Detect which cell encompasses the target text, then output its [X, Y] center coordinate. 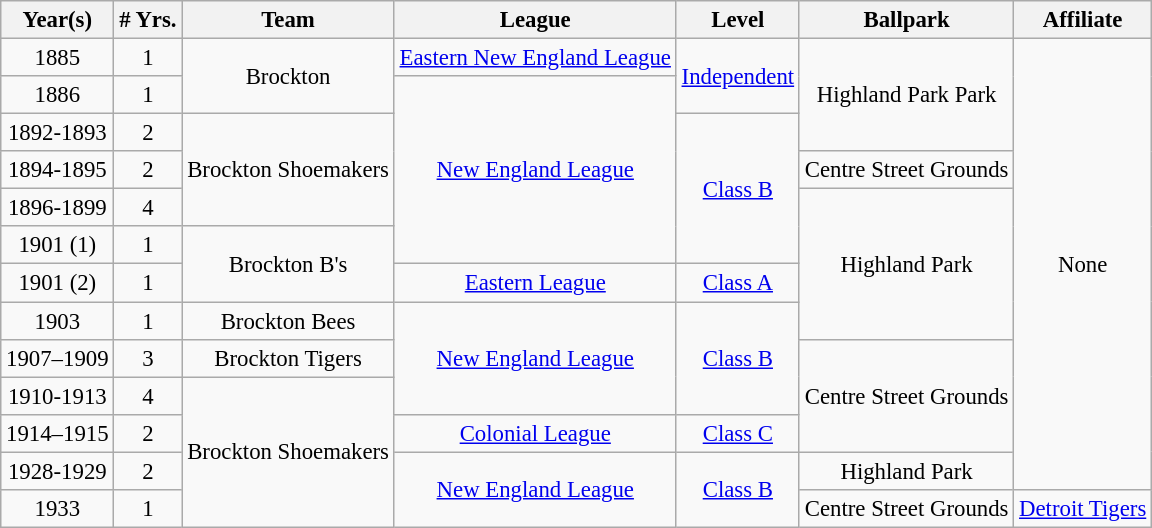
Ballpark [906, 20]
Independent [738, 76]
1907–1909 [58, 358]
1933 [58, 509]
Eastern League [535, 283]
1894-1895 [58, 170]
1892-1893 [58, 133]
1928-1929 [58, 471]
Colonial League [535, 433]
League [535, 20]
1886 [58, 95]
1901 (2) [58, 283]
Class A [738, 283]
3 [148, 358]
1910-1913 [58, 396]
Brockton [288, 76]
Detroit Tigers [1083, 509]
Brockton Bees [288, 321]
# Yrs. [148, 20]
Affiliate [1083, 20]
Highland Park Park [906, 96]
Level [738, 20]
1903 [58, 321]
Year(s) [58, 20]
None [1083, 264]
1901 (1) [58, 245]
1885 [58, 58]
Eastern New England League [535, 58]
1896-1899 [58, 208]
Class C [738, 433]
Brockton B's [288, 264]
Team [288, 20]
Brockton Tigers [288, 358]
1914–1915 [58, 433]
